Find where the given text appears and provide that cell's center as [X, Y] coordinate. 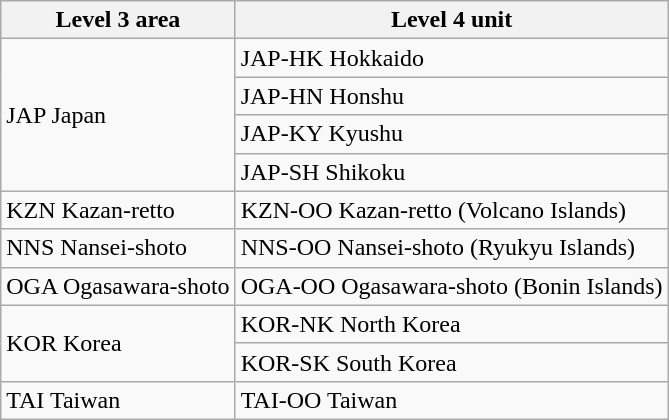
Level 4 unit [452, 20]
KOR Korea [118, 343]
KZN Kazan-retto [118, 210]
JAP-SH Shikoku [452, 172]
TAI Taiwan [118, 400]
Level 3 area [118, 20]
OGA-OO Ogasawara-shoto (Bonin Islands) [452, 286]
JAP-HK Hokkaido [452, 58]
JAP-KY Kyushu [452, 134]
NNS-OO Nansei-shoto (Ryukyu Islands) [452, 248]
KOR-SK South Korea [452, 362]
KZN-OO Kazan-retto (Volcano Islands) [452, 210]
TAI-OO Taiwan [452, 400]
OGA Ogasawara-shoto [118, 286]
JAP Japan [118, 115]
JAP-HN Honshu [452, 96]
NNS Nansei-shoto [118, 248]
KOR-NK North Korea [452, 324]
